Output the [x, y] coordinate of the center of the cell containing the given text.  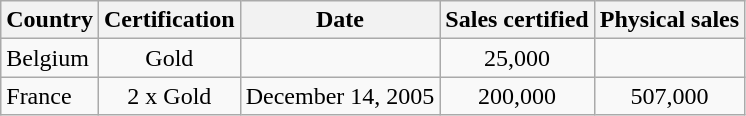
25,000 [517, 58]
Gold [169, 58]
Country [50, 20]
Date [340, 20]
Certification [169, 20]
507,000 [669, 96]
France [50, 96]
Belgium [50, 58]
Physical sales [669, 20]
December 14, 2005 [340, 96]
200,000 [517, 96]
2 x Gold [169, 96]
Sales certified [517, 20]
